Output the [X, Y] coordinate of the center of the cell containing the given text.  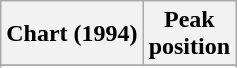
Peakposition [189, 34]
Chart (1994) [72, 34]
